From the cell containing the given text, extract its center point as [X, Y] coordinate. 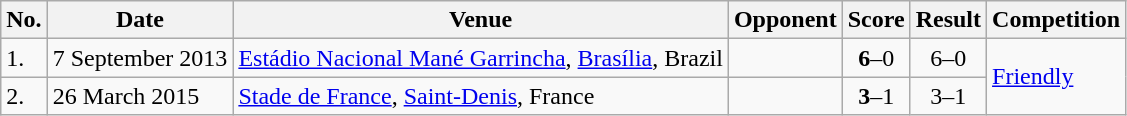
26 March 2015 [140, 96]
Friendly [1056, 77]
Estádio Nacional Mané Garrincha, Brasília, Brazil [481, 58]
1. [24, 58]
Competition [1056, 20]
Result [948, 20]
Stade de France, Saint-Denis, France [481, 96]
7 September 2013 [140, 58]
No. [24, 20]
2. [24, 96]
Date [140, 20]
Opponent [785, 20]
Score [876, 20]
Venue [481, 20]
